Return [x, y] of the center of cell containing provided text 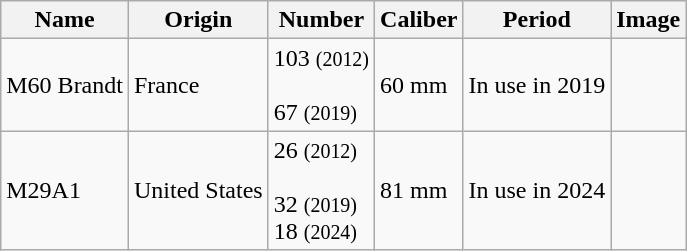
Period [537, 20]
In use in 2019 [537, 85]
In use in 2024 [537, 190]
Number [321, 20]
M29A1 [65, 190]
M60 Brandt [65, 85]
81 mm [419, 190]
Name [65, 20]
26 (2012)32 (2019) 18 (2024) [321, 190]
France [198, 85]
60 mm [419, 85]
Caliber [419, 20]
United States [198, 190]
103 (2012)67 (2019) [321, 85]
Image [648, 20]
Origin [198, 20]
